Locate the cell with the specified text and output its [X, Y] center coordinate. 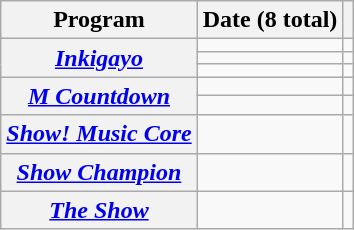
Program [99, 20]
Inkigayo [99, 58]
Show Champion [99, 172]
M Countdown [99, 96]
Date (8 total) [270, 20]
Show! Music Core [99, 134]
The Show [99, 210]
